Return (X, Y) of the center of cell containing provided text 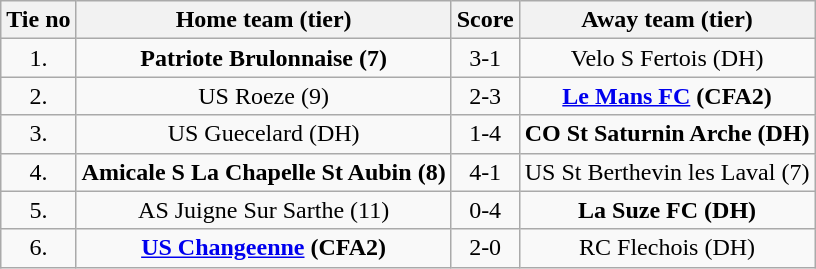
La Suze FC (DH) (667, 210)
1-4 (485, 134)
1. (38, 58)
Patriote Brulonnaise (7) (264, 58)
Velo S Fertois (DH) (667, 58)
5. (38, 210)
2-3 (485, 96)
Score (485, 20)
3. (38, 134)
AS Juigne Sur Sarthe (11) (264, 210)
3-1 (485, 58)
CO St Saturnin Arche (DH) (667, 134)
0-4 (485, 210)
RC Flechois (DH) (667, 248)
Le Mans FC (CFA2) (667, 96)
2-0 (485, 248)
US St Berthevin les Laval (7) (667, 172)
4. (38, 172)
Away team (tier) (667, 20)
4-1 (485, 172)
Amicale S La Chapelle St Aubin (8) (264, 172)
US Roeze (9) (264, 96)
2. (38, 96)
US Changeenne (CFA2) (264, 248)
Home team (tier) (264, 20)
6. (38, 248)
Tie no (38, 20)
US Guecelard (DH) (264, 134)
